Find where the given text appears and provide that cell's center as (X, Y) coordinate. 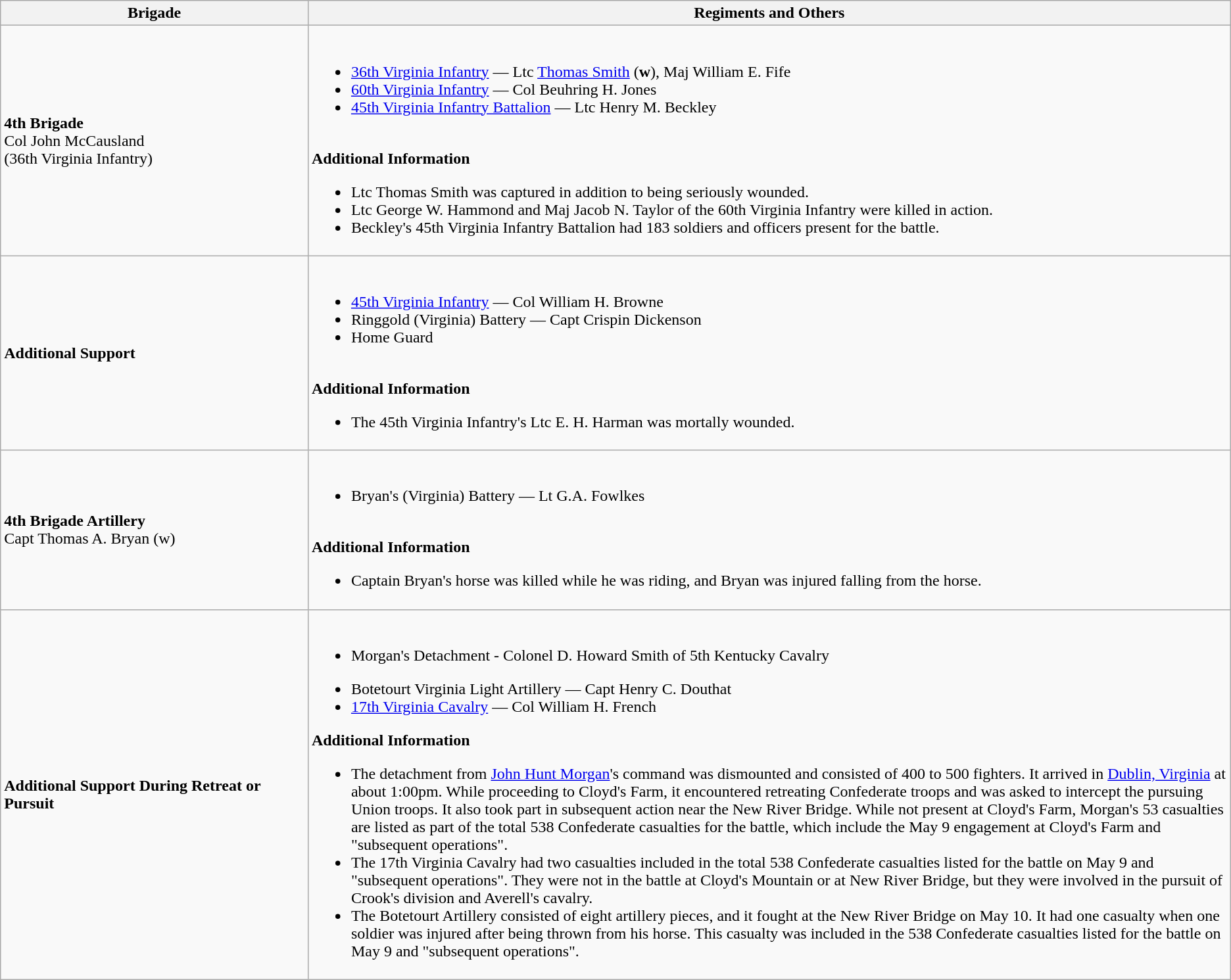
Additional Support (155, 353)
4th Brigade ArtilleryCapt Thomas A. Bryan (w) (155, 530)
4th BrigadeCol John McCausland(36th Virginia Infantry) (155, 141)
Brigade (155, 13)
Additional Support During Retreat or Pursuit (155, 794)
Regiments and Others (769, 13)
